Determine the [x, y] coordinate at the center of the cell enclosing the given text.  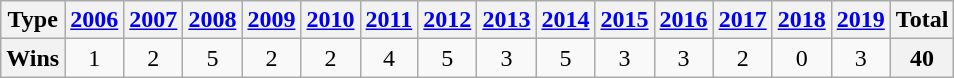
40 [922, 58]
Type [33, 20]
4 [389, 58]
2014 [566, 20]
2018 [802, 20]
2012 [448, 20]
1 [94, 58]
2015 [624, 20]
2016 [684, 20]
2017 [742, 20]
2009 [272, 20]
0 [802, 58]
2010 [330, 20]
2007 [154, 20]
2019 [860, 20]
Total [922, 20]
2011 [389, 20]
Wins [33, 58]
2008 [212, 20]
2013 [506, 20]
2006 [94, 20]
